Find where the given text appears and provide that cell's center as (x, y) coordinate. 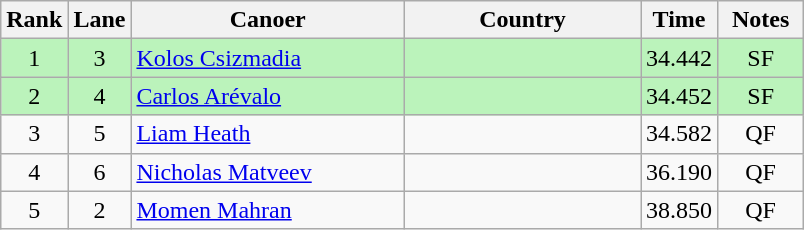
Liam Heath (268, 134)
Canoer (268, 20)
Country (522, 20)
Time (680, 20)
34.452 (680, 96)
Carlos Arévalo (268, 96)
Momen Mahran (268, 210)
36.190 (680, 172)
38.850 (680, 210)
6 (100, 172)
1 (34, 58)
Kolos Csizmadia (268, 58)
Notes (761, 20)
Nicholas Matveev (268, 172)
Lane (100, 20)
34.582 (680, 134)
34.442 (680, 58)
Rank (34, 20)
